For the text-containing cell, return its midpoint in [x, y] coordinate format. 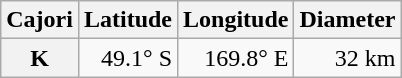
Diameter [348, 20]
49.1° S [128, 58]
169.8° E [236, 58]
Longitude [236, 20]
Latitude [128, 20]
32 km [348, 58]
Cajori [40, 20]
K [40, 58]
